Pinpoint the cell where the given text exists, returning its [x, y] midpoint coordinate. 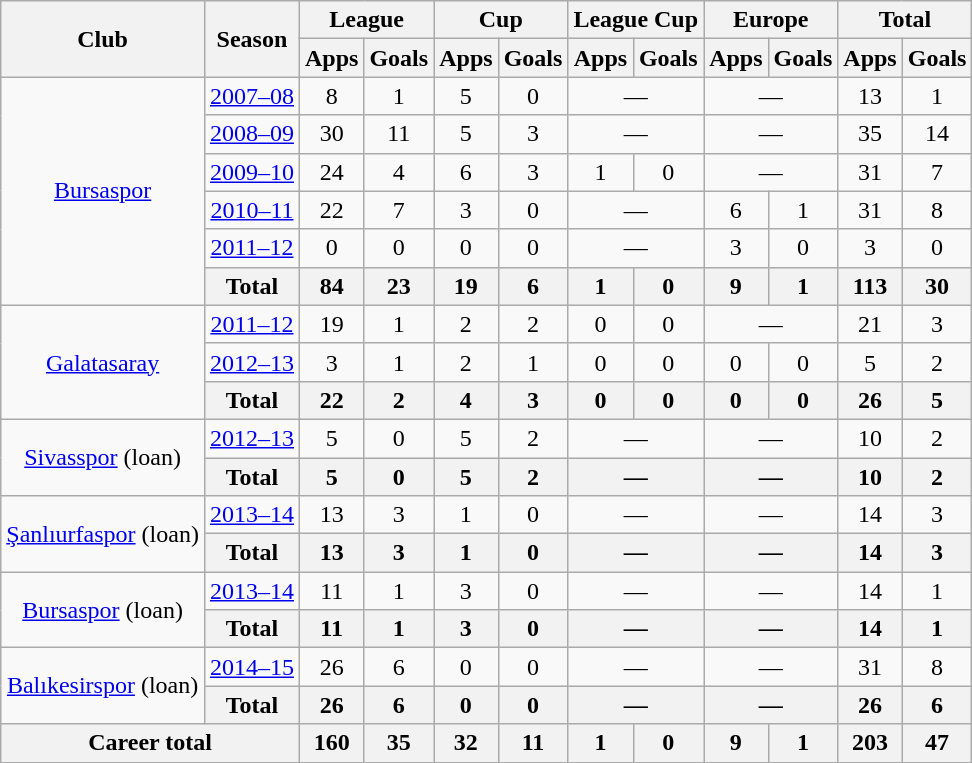
Season [252, 39]
Şanlıurfaspor (loan) [103, 534]
2007–08 [252, 96]
32 [466, 743]
21 [870, 324]
113 [870, 286]
2008–09 [252, 134]
24 [331, 172]
84 [331, 286]
23 [399, 286]
League Cup [636, 20]
Cup [501, 20]
2009–10 [252, 172]
Balıkesirspor (loan) [103, 686]
47 [937, 743]
160 [331, 743]
203 [870, 743]
2010–11 [252, 210]
2014–15 [252, 667]
Galatasaray [103, 362]
Sivasspor (loan) [103, 457]
Bursaspor [103, 191]
Bursaspor (loan) [103, 610]
Club [103, 39]
Career total [150, 743]
Europe [771, 20]
League [366, 20]
